Return (X, Y) of the center of cell containing provided text 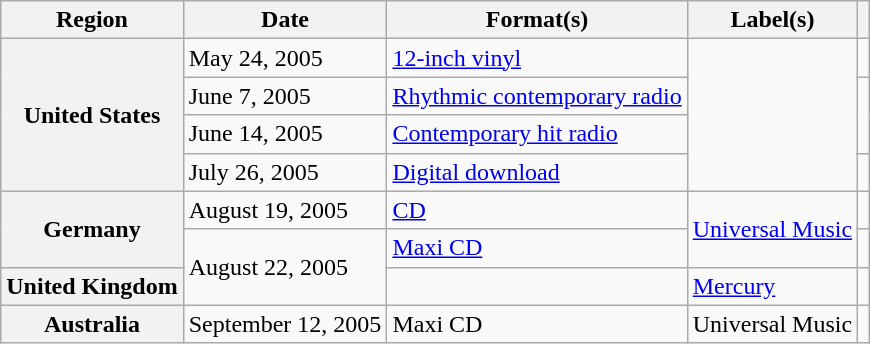
August 22, 2005 (285, 267)
CD (537, 210)
12-inch vinyl (537, 58)
June 14, 2005 (285, 134)
Rhythmic contemporary radio (537, 96)
Mercury (772, 286)
United States (92, 115)
Australia (92, 324)
Label(s) (772, 20)
June 7, 2005 (285, 96)
September 12, 2005 (285, 324)
August 19, 2005 (285, 210)
Germany (92, 229)
July 26, 2005 (285, 172)
Digital download (537, 172)
Contemporary hit radio (537, 134)
May 24, 2005 (285, 58)
Region (92, 20)
United Kingdom (92, 286)
Format(s) (537, 20)
Date (285, 20)
